Scan for the cell matching the given text and deliver its [x, y] coordinate at center. 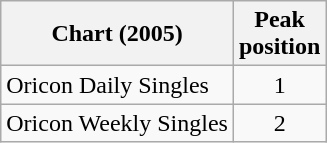
Oricon Daily Singles [118, 85]
1 [279, 85]
Peakposition [279, 34]
2 [279, 123]
Chart (2005) [118, 34]
Oricon Weekly Singles [118, 123]
